Detect which cell encompasses the target text, then output its [X, Y] center coordinate. 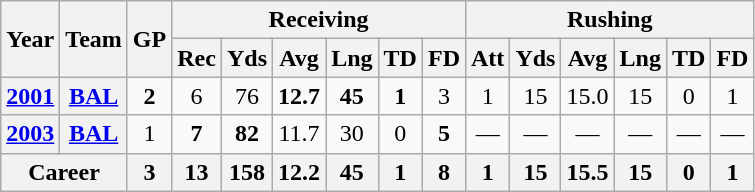
15.0 [588, 96]
8 [444, 172]
2 [149, 96]
Receiving [319, 20]
158 [246, 172]
12.7 [300, 96]
Rushing [609, 20]
Team [94, 39]
5 [444, 134]
15.5 [588, 172]
Att [487, 58]
Rec [197, 58]
13 [197, 172]
2003 [30, 134]
30 [352, 134]
Career [64, 172]
Year [30, 39]
2001 [30, 96]
12.2 [300, 172]
6 [197, 96]
GP [149, 39]
11.7 [300, 134]
76 [246, 96]
7 [197, 134]
82 [246, 134]
